Scan for the cell matching the given text and deliver its (X, Y) coordinate at center. 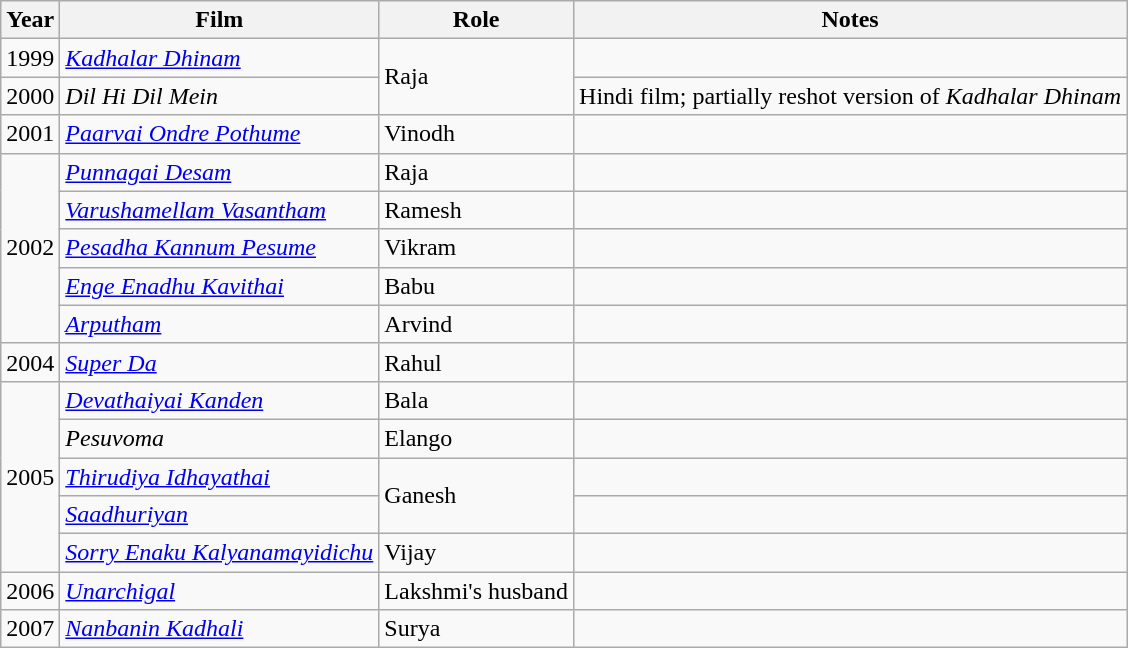
Nanbanin Kadhali (220, 629)
Kadhalar Dhinam (220, 58)
Devathaiyai Kanden (220, 400)
Lakshmi's husband (476, 591)
Varushamellam Vasantham (220, 210)
Vikram (476, 248)
Hindi film; partially reshot version of Kadhalar Dhinam (850, 96)
Unarchigal (220, 591)
Punnagai Desam (220, 172)
Paarvai Ondre Pothume (220, 134)
Year (30, 20)
Film (220, 20)
Vijay (476, 553)
2006 (30, 591)
Ganesh (476, 496)
Bala (476, 400)
Role (476, 20)
Pesuvoma (220, 438)
Ramesh (476, 210)
Babu (476, 286)
Thirudiya Idhayathai (220, 477)
Sorry Enaku Kalyanamayidichu (220, 553)
Elango (476, 438)
Vinodh (476, 134)
Arvind (476, 324)
Dil Hi Dil Mein (220, 96)
Pesadha Kannum Pesume (220, 248)
Surya (476, 629)
2002 (30, 248)
Notes (850, 20)
Arputham (220, 324)
Super Da (220, 362)
2000 (30, 96)
Saadhuriyan (220, 515)
1999 (30, 58)
Enge Enadhu Kavithai (220, 286)
2005 (30, 476)
Rahul (476, 362)
2004 (30, 362)
2001 (30, 134)
2007 (30, 629)
